Provide the (x, y) coordinate of the cell's center where the given text is located.  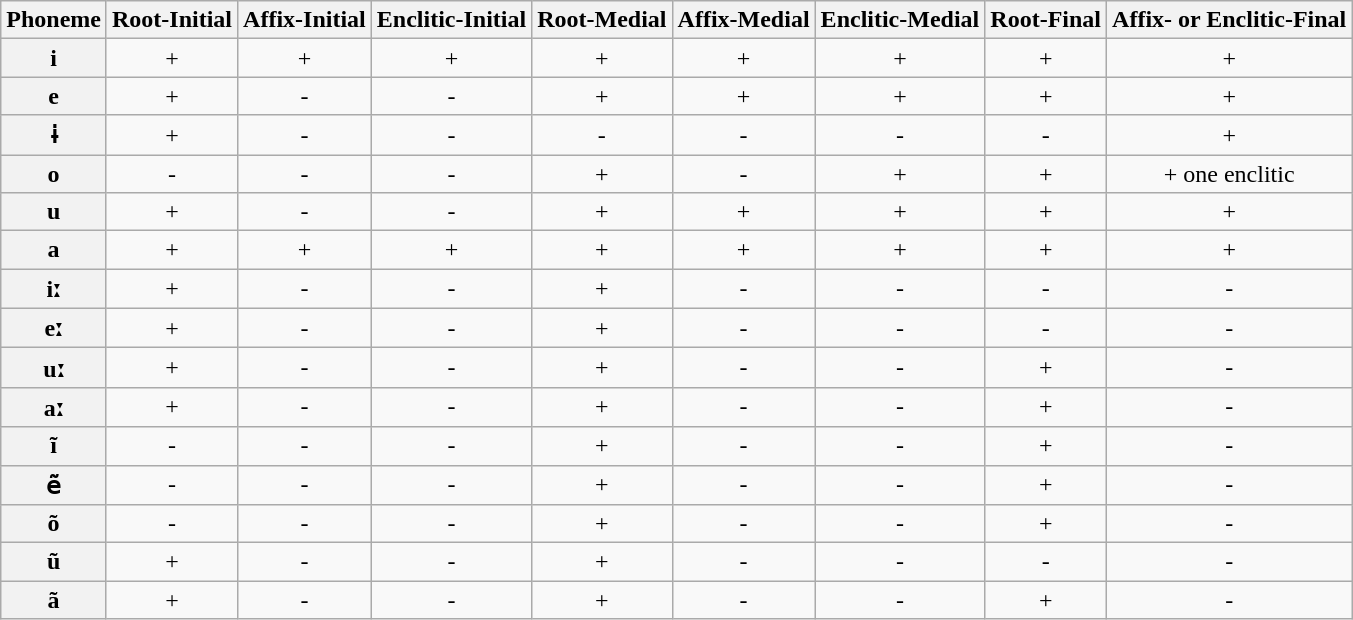
aː (54, 407)
uː (54, 368)
a (54, 250)
Phoneme (54, 20)
Enclitic-Initial (451, 20)
ĩ (54, 446)
e (54, 96)
ã (54, 600)
+ one enclitic (1230, 173)
ɨ (54, 135)
i (54, 58)
iː (54, 289)
ũ (54, 562)
u (54, 212)
ẽ (54, 485)
Root-Final (1046, 20)
Affix-Initial (305, 20)
o (54, 173)
Root-Medial (602, 20)
Affix-Medial (744, 20)
Root-Initial (172, 20)
Enclitic-Medial (900, 20)
eː (54, 328)
õ (54, 524)
Affix- or Enclitic-Final (1230, 20)
